Locate the cell with the specified text and output its (x, y) center coordinate. 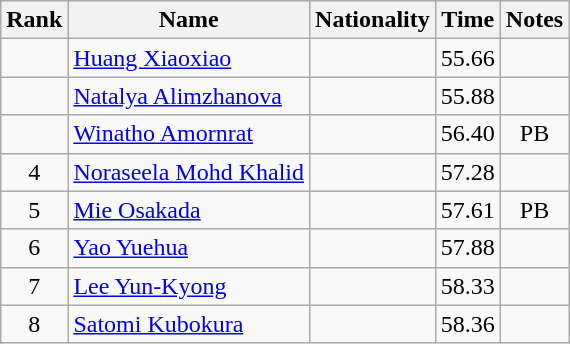
7 (34, 286)
57.88 (468, 248)
Noraseela Mohd Khalid (189, 172)
55.66 (468, 58)
5 (34, 210)
57.61 (468, 210)
4 (34, 172)
Rank (34, 20)
8 (34, 324)
Winatho Amornrat (189, 134)
Time (468, 20)
58.33 (468, 286)
58.36 (468, 324)
Lee Yun-Kyong (189, 286)
Satomi Kubokura (189, 324)
Natalya Alimzhanova (189, 96)
Nationality (373, 20)
57.28 (468, 172)
Mie Osakada (189, 210)
56.40 (468, 134)
Name (189, 20)
55.88 (468, 96)
6 (34, 248)
Huang Xiaoxiao (189, 58)
Yao Yuehua (189, 248)
Notes (534, 20)
